Identify which cell holds the provided text, then report its [X, Y] central coordinate. 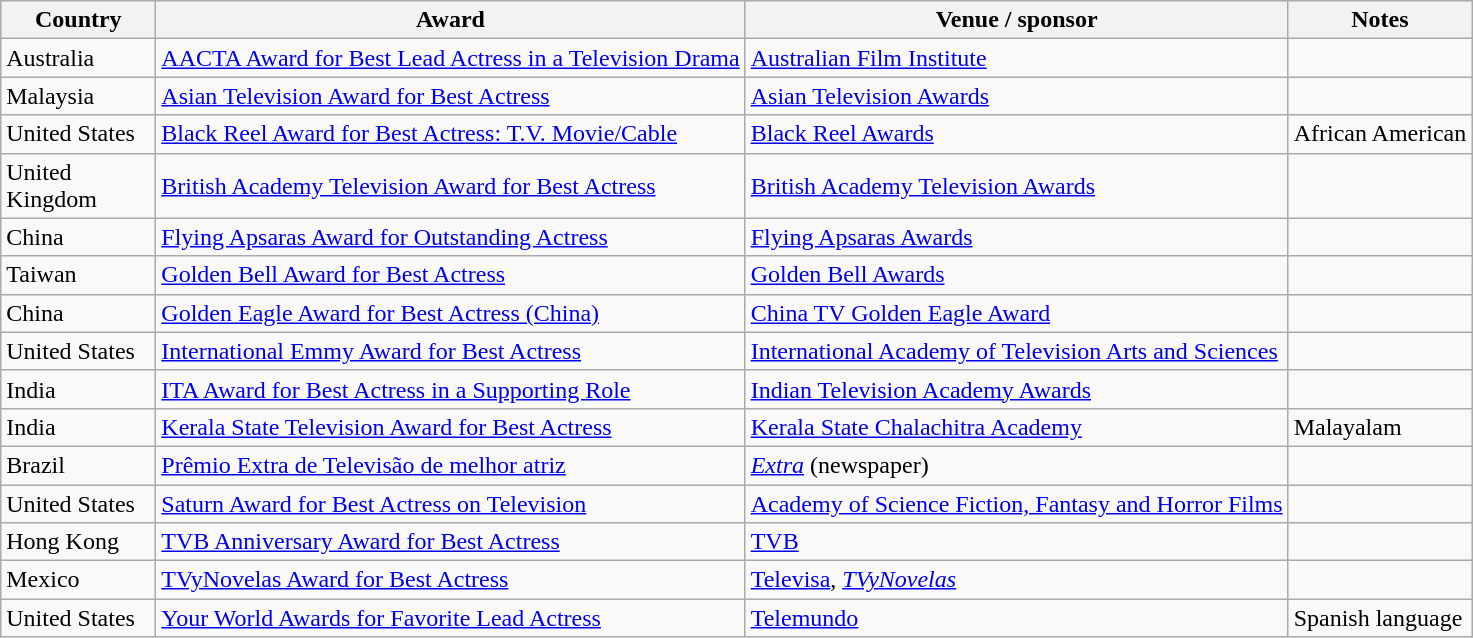
Venue / sponsor [1016, 20]
Golden Bell Awards [1016, 275]
Flying Apsaras Award for Outstanding Actress [450, 237]
Black Reel Awards [1016, 134]
African American [1380, 134]
Your World Awards for Favorite Lead Actress [450, 618]
Black Reel Award for Best Actress: T.V. Movie/Cable [450, 134]
Golden Eagle Award for Best Actress (China) [450, 313]
International Academy of Television Arts and Sciences [1016, 351]
Mexico [78, 580]
Malaysia [78, 96]
Malayalam [1380, 427]
TVB Anniversary Award for Best Actress [450, 542]
Golden Bell Award for Best Actress [450, 275]
Spanish language [1380, 618]
British Academy Television Awards [1016, 186]
TVB [1016, 542]
Extra (newspaper) [1016, 465]
Saturn Award for Best Actress on Television [450, 503]
Kerala State Chalachitra Academy [1016, 427]
Country [78, 20]
Taiwan [78, 275]
Asian Television Award for Best Actress [450, 96]
China TV Golden Eagle Award [1016, 313]
Australia [78, 58]
Asian Television Awards [1016, 96]
Flying Apsaras Awards [1016, 237]
Telemundo [1016, 618]
International Emmy Award for Best Actress [450, 351]
Kerala State Television Award for Best Actress [450, 427]
Notes [1380, 20]
ITA Award for Best Actress in a Supporting Role [450, 389]
British Academy Television Award for Best Actress [450, 186]
Academy of Science Fiction, Fantasy and Horror Films [1016, 503]
AACTA Award for Best Lead Actress in a Television Drama [450, 58]
United Kingdom [78, 186]
Televisa, TVyNovelas [1016, 580]
Hong Kong [78, 542]
Brazil [78, 465]
TVyNovelas Award for Best Actress [450, 580]
Prêmio Extra de Televisão de melhor atriz [450, 465]
Indian Television Academy Awards [1016, 389]
Award [450, 20]
Australian Film Institute [1016, 58]
